Provide the (X, Y) coordinate of the cell's center where the given text is located.  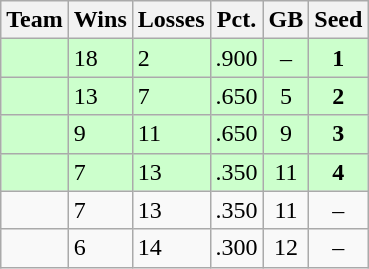
GB (286, 20)
3 (338, 134)
Seed (338, 20)
Pct. (236, 20)
1 (338, 58)
Wins (100, 20)
12 (286, 248)
14 (171, 248)
5 (286, 96)
6 (100, 248)
Losses (171, 20)
.900 (236, 58)
4 (338, 172)
Team (35, 20)
18 (100, 58)
.300 (236, 248)
